For the text-containing cell, return its midpoint in [x, y] coordinate format. 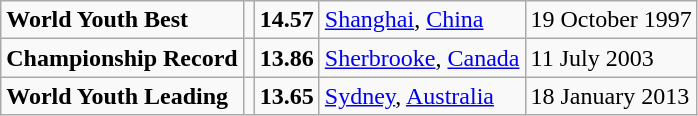
13.65 [286, 96]
Championship Record [122, 58]
Sydney, Australia [422, 96]
Shanghai, China [422, 20]
World Youth Best [122, 20]
14.57 [286, 20]
13.86 [286, 58]
World Youth Leading [122, 96]
11 July 2003 [611, 58]
Sherbrooke, Canada [422, 58]
18 January 2013 [611, 96]
19 October 1997 [611, 20]
